Output the (X, Y) coordinate of the center of the cell containing the given text.  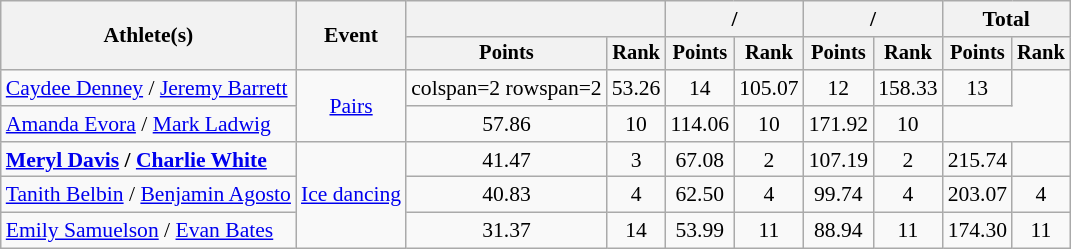
114.06 (700, 124)
Caydee Denney / Jeremy Barrett (148, 88)
12 (838, 88)
31.37 (506, 231)
41.47 (506, 160)
Event (351, 36)
40.83 (506, 195)
158.33 (908, 88)
Tanith Belbin / Benjamin Agosto (148, 195)
171.92 (838, 124)
67.08 (700, 160)
3 (636, 160)
105.07 (768, 88)
Amanda Evora / Mark Ladwig (148, 124)
53.99 (700, 231)
174.30 (978, 231)
99.74 (838, 195)
57.86 (506, 124)
53.26 (636, 88)
colspan=2 rowspan=2 (506, 88)
215.74 (978, 160)
203.07 (978, 195)
Total (1006, 19)
Meryl Davis / Charlie White (148, 160)
62.50 (700, 195)
Emily Samuelson / Evan Bates (148, 231)
13 (978, 88)
Ice dancing (351, 196)
Pairs (351, 106)
Athlete(s) (148, 36)
88.94 (838, 231)
107.19 (838, 160)
